Pinpoint the cell where the given text exists, returning its [x, y] midpoint coordinate. 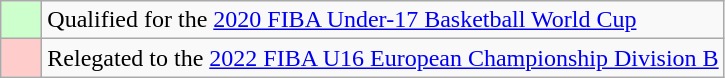
Relegated to the 2022 FIBA U16 European Championship Division B [383, 58]
Qualified for the 2020 FIBA Under-17 Basketball World Cup [383, 20]
